Pinpoint the cell where the given text exists, returning its [X, Y] midpoint coordinate. 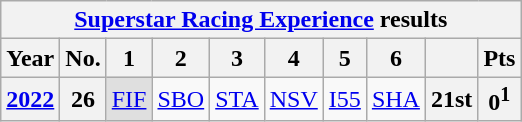
FIF [129, 100]
STA [237, 100]
Superstar Racing Experience results [261, 20]
21st [451, 100]
No. [83, 58]
6 [396, 58]
1 [129, 58]
Pts [500, 58]
3 [237, 58]
5 [344, 58]
Year [30, 58]
NSV [294, 100]
I55 [344, 100]
4 [294, 58]
01 [500, 100]
SBO [181, 100]
SHA [396, 100]
2022 [30, 100]
26 [83, 100]
2 [181, 58]
